For the text-containing cell, return its midpoint in (x, y) coordinate format. 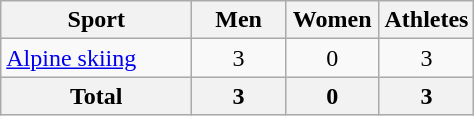
Alpine skiing (96, 58)
Sport (96, 20)
Athletes (426, 20)
Women (332, 20)
Men (239, 20)
Total (96, 96)
